From the cell containing the given text, extract its center point as [x, y] coordinate. 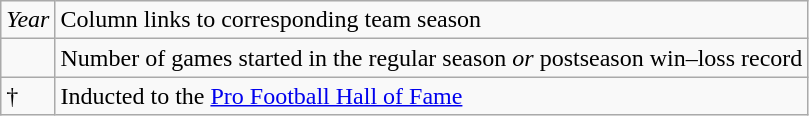
Column links to corresponding team season [432, 20]
† [28, 96]
Number of games started in the regular season or postseason win–loss record [432, 58]
Inducted to the Pro Football Hall of Fame [432, 96]
Year [28, 20]
